Scan for the cell matching the given text and deliver its (x, y) coordinate at center. 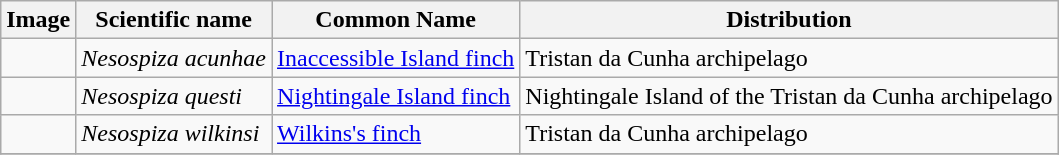
Nightingale Island finch (396, 96)
Nesospiza acunhae (174, 58)
Nesospiza wilkinsi (174, 134)
Nightingale Island of the Tristan da Cunha archipelago (789, 96)
Image (38, 20)
Wilkins's finch (396, 134)
Scientific name (174, 20)
Common Name (396, 20)
Nesospiza questi (174, 96)
Inaccessible Island finch (396, 58)
Distribution (789, 20)
